For the text-containing cell, return its midpoint in [x, y] coordinate format. 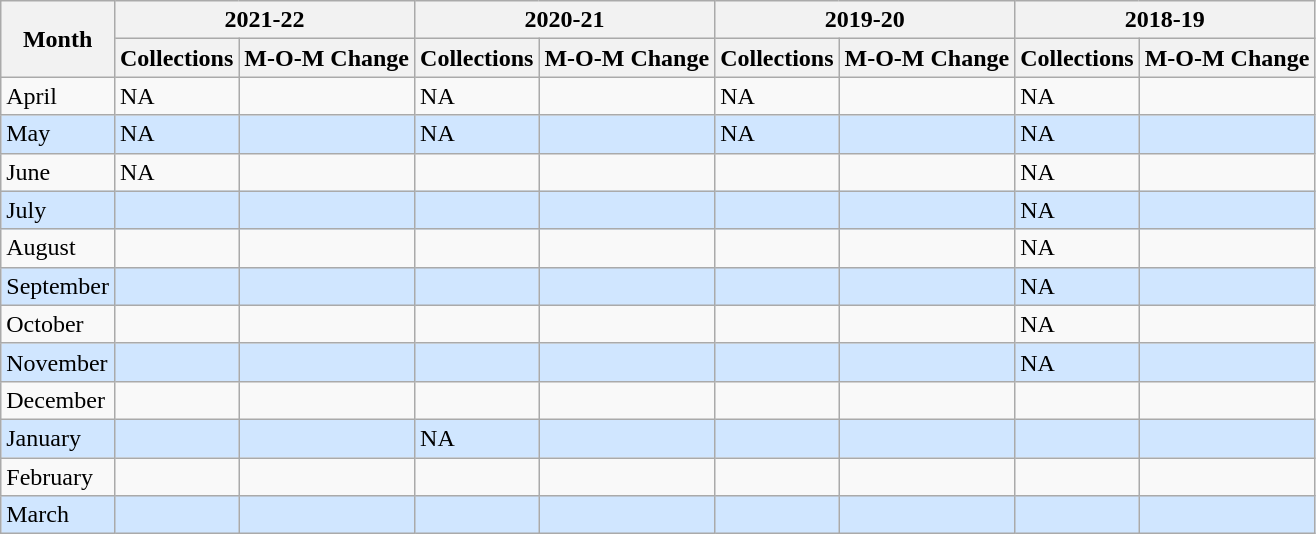
2019-20 [865, 20]
Month [58, 39]
September [58, 286]
May [58, 134]
October [58, 324]
December [58, 400]
April [58, 96]
June [58, 172]
2020-21 [565, 20]
January [58, 438]
March [58, 515]
2018-19 [1165, 20]
2021-22 [264, 20]
July [58, 210]
February [58, 477]
August [58, 248]
November [58, 362]
